Search for the cell housing the specified text and yield its (X, Y) center coordinate. 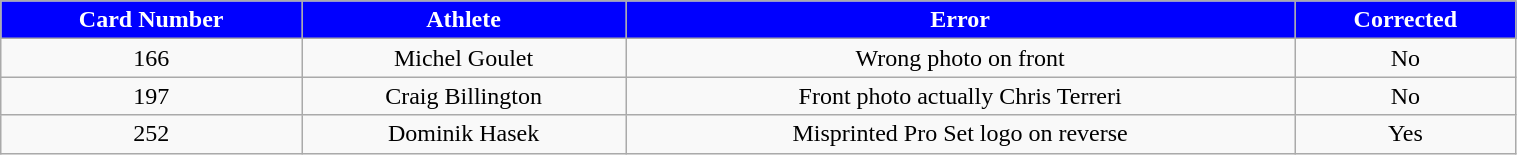
Error (960, 20)
Dominik Hasek (464, 134)
Athlete (464, 20)
Front photo actually Chris Terreri (960, 96)
Michel Goulet (464, 58)
Card Number (152, 20)
Craig Billington (464, 96)
166 (152, 58)
Misprinted Pro Set logo on reverse (960, 134)
Yes (1406, 134)
252 (152, 134)
197 (152, 96)
Corrected (1406, 20)
Wrong photo on front (960, 58)
